Locate the cell with the specified text and output its (X, Y) center coordinate. 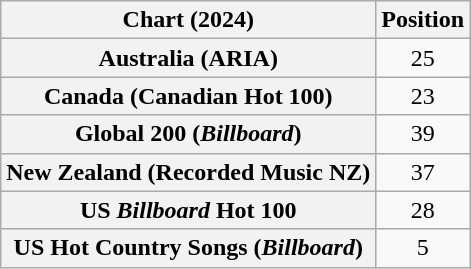
US Billboard Hot 100 (188, 210)
New Zealand (Recorded Music NZ) (188, 172)
Global 200 (Billboard) (188, 134)
37 (423, 172)
39 (423, 134)
Australia (ARIA) (188, 58)
23 (423, 96)
Position (423, 20)
25 (423, 58)
Canada (Canadian Hot 100) (188, 96)
28 (423, 210)
Chart (2024) (188, 20)
US Hot Country Songs (Billboard) (188, 248)
5 (423, 248)
